Find where the given text appears and provide that cell's center as [x, y] coordinate. 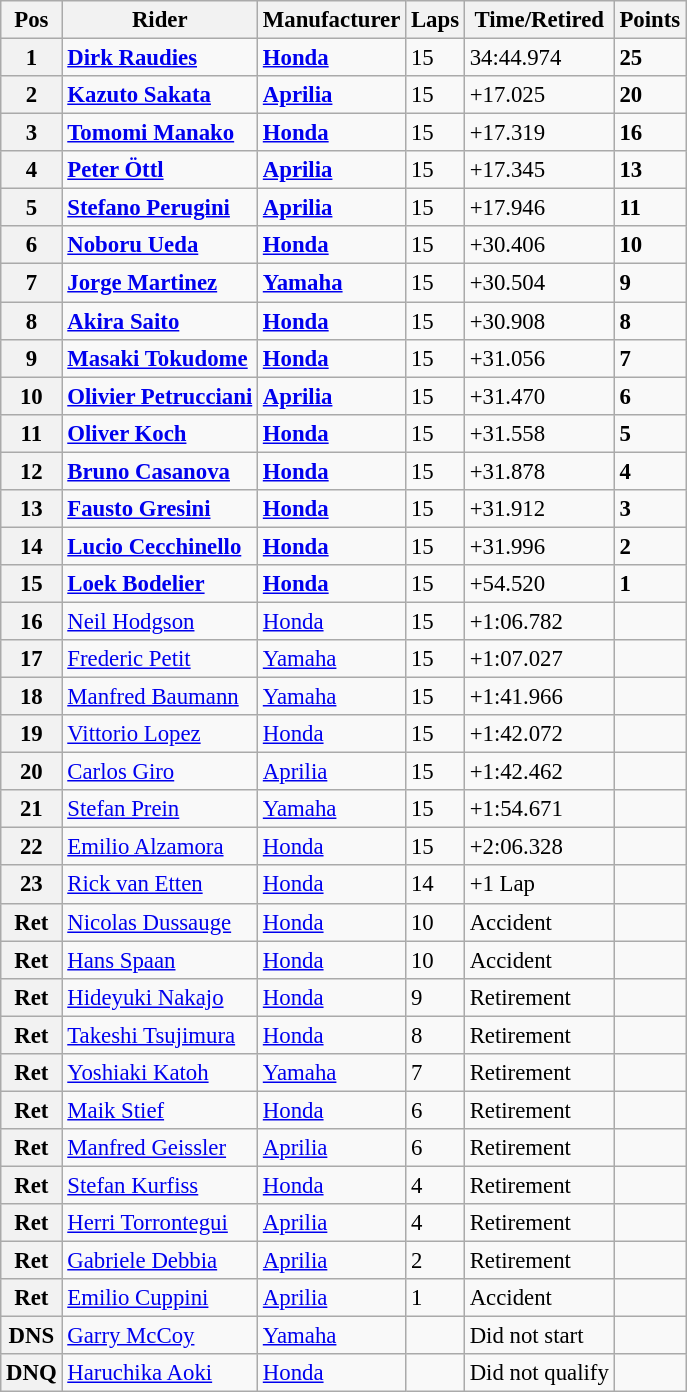
Bruno Casanova [160, 471]
Fausto Gresini [160, 509]
17 [32, 659]
Manfred Geissler [160, 1148]
Maik Stief [160, 1110]
+31.470 [539, 396]
Peter Öttl [160, 170]
Stefan Kurfiss [160, 1185]
Laps [436, 20]
+31.996 [539, 546]
Takeshi Tsujimura [160, 1035]
Tomomi Manako [160, 133]
+2:06.328 [539, 847]
Rick van Etten [160, 885]
21 [32, 809]
Garry McCoy [160, 1336]
Noboru Ueda [160, 245]
Emilio Alzamora [160, 847]
Hideyuki Nakajo [160, 997]
Neil Hodgson [160, 621]
22 [32, 847]
Pos [32, 20]
+17.946 [539, 208]
+30.504 [539, 283]
19 [32, 734]
12 [32, 471]
Points [650, 20]
+31.912 [539, 509]
Lucio Cecchinello [160, 546]
Emilio Cuppini [160, 1298]
Rider [160, 20]
+54.520 [539, 584]
25 [650, 58]
DNS [32, 1336]
Did not qualify [539, 1373]
Masaki Tokudome [160, 358]
18 [32, 697]
Loek Bodelier [160, 584]
+17.345 [539, 170]
DNQ [32, 1373]
Olivier Petrucciani [160, 396]
+1 Lap [539, 885]
+31.558 [539, 433]
+1:42.072 [539, 734]
+30.908 [539, 321]
Oliver Koch [160, 433]
Stefan Prein [160, 809]
Nicolas Dussauge [160, 922]
+30.406 [539, 245]
Gabriele Debbia [160, 1261]
Herri Torrontegui [160, 1223]
Jorge Martinez [160, 283]
+1:07.027 [539, 659]
Haruchika Aoki [160, 1373]
+31.878 [539, 471]
Vittorio Lopez [160, 734]
+17.025 [539, 95]
Kazuto Sakata [160, 95]
Manfred Baumann [160, 697]
34:44.974 [539, 58]
Frederic Petit [160, 659]
Carlos Giro [160, 772]
Akira Saito [160, 321]
Dirk Raudies [160, 58]
Yoshiaki Katoh [160, 1073]
+17.319 [539, 133]
+1:41.966 [539, 697]
23 [32, 885]
Time/Retired [539, 20]
Hans Spaan [160, 960]
+1:42.462 [539, 772]
Did not start [539, 1336]
+1:06.782 [539, 621]
Stefano Perugini [160, 208]
+1:54.671 [539, 809]
Manufacturer [332, 20]
+31.056 [539, 358]
